Detect which cell encompasses the target text, then output its (X, Y) center coordinate. 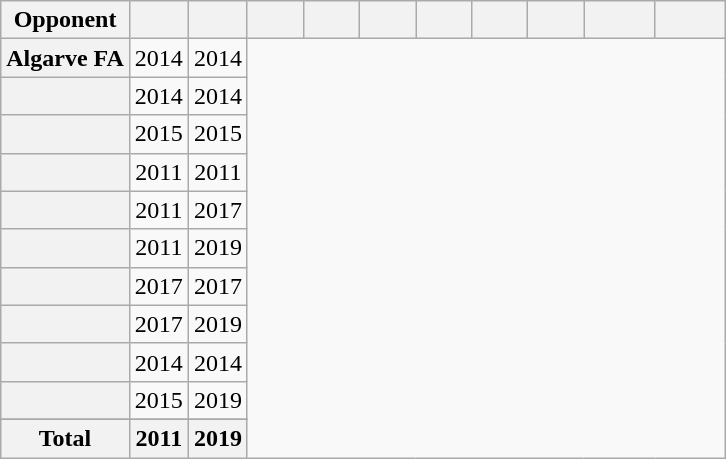
Total (66, 438)
Opponent (66, 20)
Algarve FA (66, 58)
